Detect which cell encompasses the target text, then output its [X, Y] center coordinate. 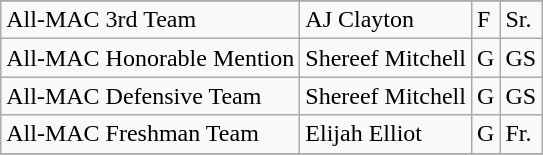
All-MAC Defensive Team [150, 96]
Elijah Elliot [386, 134]
F [485, 20]
All-MAC Honorable Mention [150, 58]
All-MAC Freshman Team [150, 134]
Fr. [521, 134]
All-MAC 3rd Team [150, 20]
Sr. [521, 20]
AJ Clayton [386, 20]
